Pinpoint the cell where the given text exists, returning its (X, Y) midpoint coordinate. 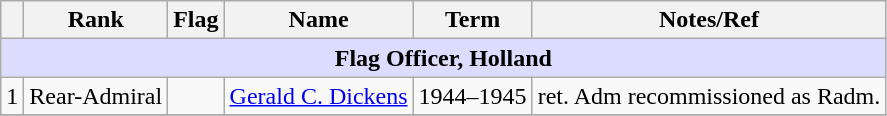
1944–1945 (472, 96)
Rear-Admiral (96, 96)
Rank (96, 20)
Term (472, 20)
Gerald C. Dickens (318, 96)
Flag Officer, Holland (444, 58)
Name (318, 20)
Notes/Ref (709, 20)
Flag (196, 20)
1 (12, 96)
ret. Adm recommissioned as Radm. (709, 96)
